Locate the cell with the specified text and output its (x, y) center coordinate. 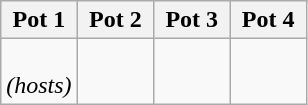
Pot 2 (115, 20)
Pot 3 (192, 20)
Pot 4 (268, 20)
(hosts) (39, 72)
Pot 1 (39, 20)
